Return (x, y) of the center of cell containing provided text 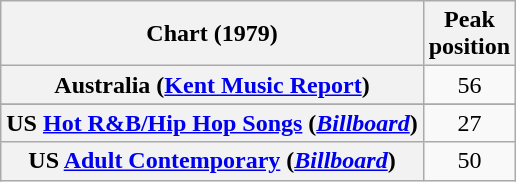
50 (469, 161)
Chart (1979) (212, 34)
Peakposition (469, 34)
Australia (Kent Music Report) (212, 85)
US Adult Contemporary (Billboard) (212, 161)
56 (469, 85)
US Hot R&B/Hip Hop Songs (Billboard) (212, 123)
27 (469, 123)
